Return the (x, y) coordinate for the center point of the cell that contains the specified text.  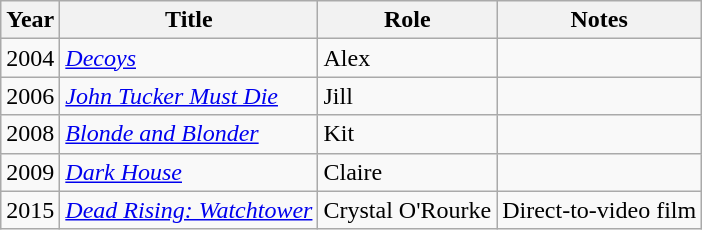
John Tucker Must Die (189, 96)
2015 (30, 210)
Dark House (189, 172)
2004 (30, 58)
Claire (408, 172)
Notes (600, 20)
2006 (30, 96)
Dead Rising: Watchtower (189, 210)
Kit (408, 134)
Jill (408, 96)
2009 (30, 172)
2008 (30, 134)
Direct-to-video film (600, 210)
Crystal O'Rourke (408, 210)
Decoys (189, 58)
Year (30, 20)
Role (408, 20)
Title (189, 20)
Blonde and Blonder (189, 134)
Alex (408, 58)
